Scan for the cell matching the given text and deliver its [X, Y] coordinate at center. 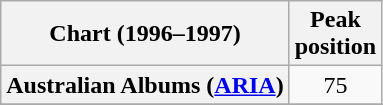
Chart (1996–1997) [145, 34]
Peakposition [335, 34]
Australian Albums (ARIA) [145, 85]
75 [335, 85]
